Provide the (x, y) coordinate of the cell's center where the given text is located.  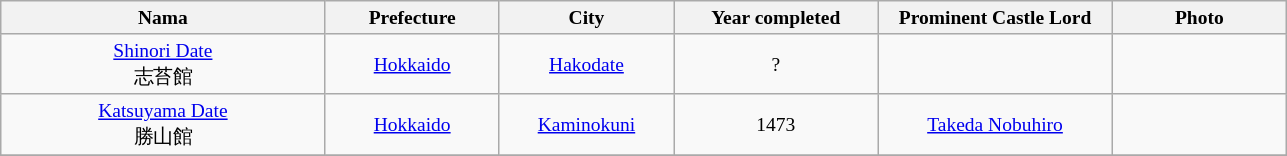
Prefecture (412, 18)
Nama (163, 18)
Takeda Nobuhiro (995, 124)
Prominent Castle Lord (995, 18)
Shinori Date志苔館 (163, 64)
1473 (776, 124)
Katsuyama Date勝山館 (163, 124)
Photo (1199, 18)
? (776, 64)
City (586, 18)
Hakodate (586, 64)
Kaminokuni (586, 124)
Year completed (776, 18)
